For the text-containing cell, return its midpoint in [X, Y] coordinate format. 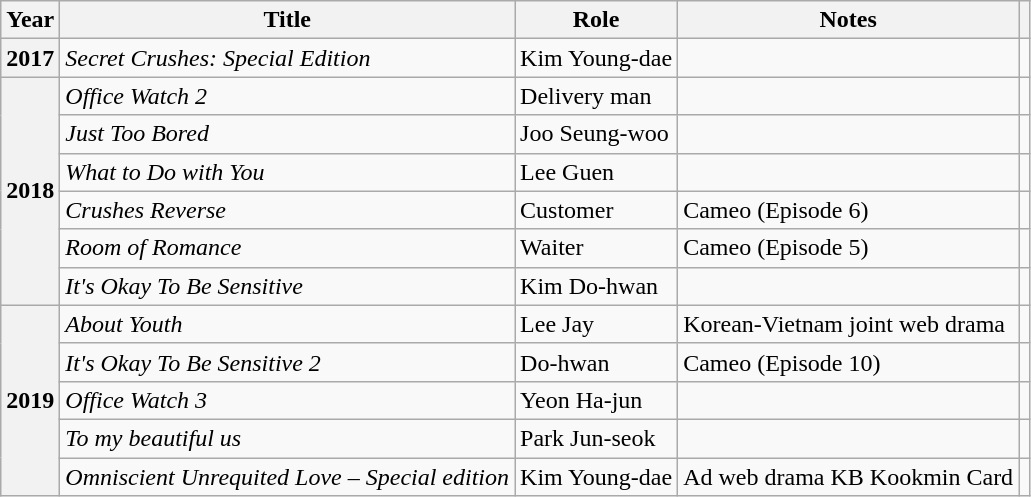
Yeon Ha-jun [596, 400]
It's Okay To Be Sensitive 2 [288, 362]
About Youth [288, 324]
Waiter [596, 248]
Park Jun-seok [596, 438]
2018 [30, 191]
Kim Do-hwan [596, 286]
Office Watch 3 [288, 400]
Office Watch 2 [288, 96]
Lee Jay [596, 324]
Do-hwan [596, 362]
Ad web drama KB Kookmin Card [848, 477]
Year [30, 20]
Crushes Reverse [288, 210]
Customer [596, 210]
Cameo (Episode 6) [848, 210]
Lee Guen [596, 172]
2019 [30, 400]
It's Okay To Be Sensitive [288, 286]
2017 [30, 58]
To my beautiful us [288, 438]
Delivery man [596, 96]
What to Do with You [288, 172]
Joo Seung-woo [596, 134]
Just Too Bored [288, 134]
Omniscient Unrequited Love – Special edition [288, 477]
Role [596, 20]
Notes [848, 20]
Title [288, 20]
Room of Romance [288, 248]
Secret Crushes: Special Edition [288, 58]
Korean-Vietnam joint web drama [848, 324]
Cameo (Episode 5) [848, 248]
Cameo (Episode 10) [848, 362]
